Provide the [x, y] coordinate of the cell's center where the given text is located.  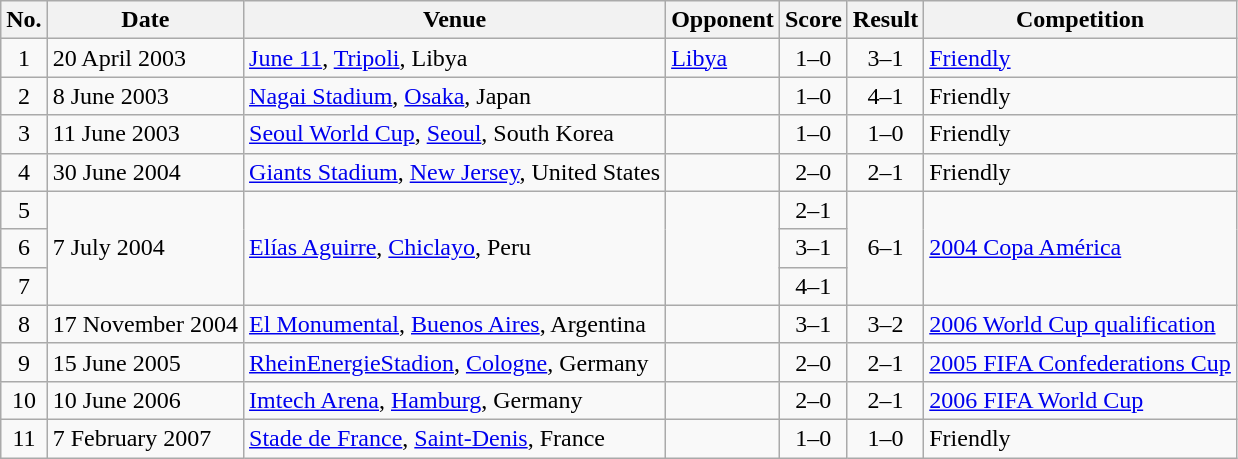
RheinEnergieStadion, Cologne, Germany [455, 362]
10 [24, 400]
Nagai Stadium, Osaka, Japan [455, 96]
Stade de France, Saint-Denis, France [455, 438]
Imtech Arena, Hamburg, Germany [455, 400]
June 11, Tripoli, Libya [455, 58]
1 [24, 58]
Score [813, 20]
6–1 [885, 248]
15 June 2005 [145, 362]
17 November 2004 [145, 324]
7 July 2004 [145, 248]
2006 FIFA World Cup [1080, 400]
El Monumental, Buenos Aires, Argentina [455, 324]
Seoul World Cup, Seoul, South Korea [455, 134]
20 April 2003 [145, 58]
30 June 2004 [145, 172]
4 [24, 172]
Competition [1080, 20]
Opponent [723, 20]
7 [24, 286]
2 [24, 96]
Result [885, 20]
6 [24, 248]
2006 World Cup qualification [1080, 324]
2004 Copa América [1080, 248]
3 [24, 134]
Elías Aguirre, Chiclayo, Peru [455, 248]
11 June 2003 [145, 134]
8 June 2003 [145, 96]
9 [24, 362]
Venue [455, 20]
Libya [723, 58]
Date [145, 20]
2005 FIFA Confederations Cup [1080, 362]
7 February 2007 [145, 438]
No. [24, 20]
Giants Stadium, New Jersey, United States [455, 172]
3–2 [885, 324]
11 [24, 438]
10 June 2006 [145, 400]
8 [24, 324]
5 [24, 210]
